Extract the (X, Y) coordinate from the center of the cell holding the provided text.  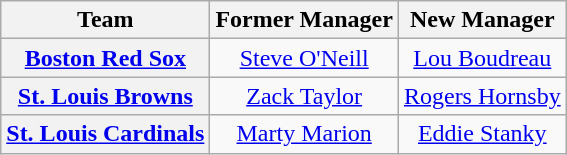
St. Louis Cardinals (106, 134)
Team (106, 20)
Zack Taylor (304, 96)
Rogers Hornsby (482, 96)
Lou Boudreau (482, 58)
New Manager (482, 20)
Boston Red Sox (106, 58)
Former Manager (304, 20)
St. Louis Browns (106, 96)
Steve O'Neill (304, 58)
Marty Marion (304, 134)
Eddie Stanky (482, 134)
